Identify which cell holds the provided text, then report its (X, Y) central coordinate. 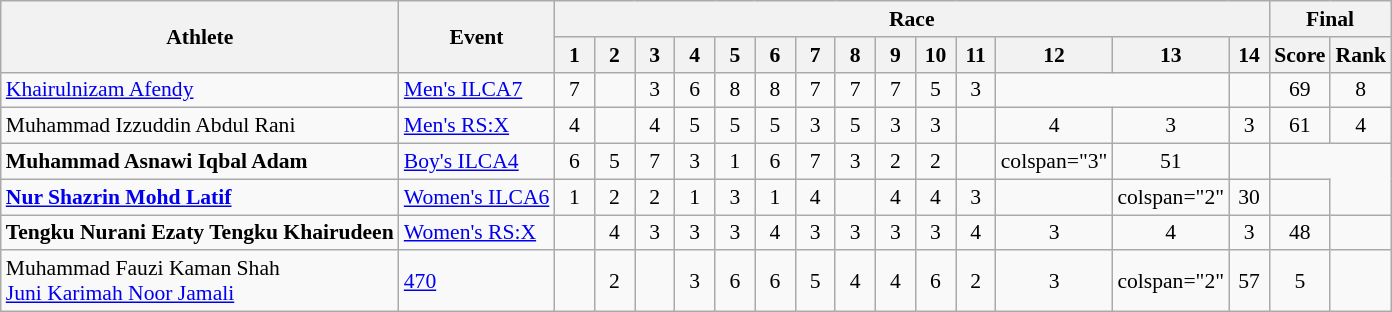
Score (1300, 55)
10 (935, 55)
colspan="3" (1054, 162)
Muhammad Asnawi Iqbal Adam (200, 162)
48 (1300, 233)
Nur Shazrin Mohd Latif (200, 197)
Tengku Nurani Ezaty Tengku Khairudeen (200, 233)
Muhammad Izzuddin Abdul Rani (200, 126)
Final (1330, 19)
Muhammad Fauzi Kaman ShahJuni Karimah Noor Jamali (200, 282)
30 (1249, 197)
Khairulnizam Afendy (200, 90)
9 (895, 55)
Women's ILCA6 (477, 197)
11 (976, 55)
Rank (1360, 55)
57 (1249, 282)
61 (1300, 126)
Race (912, 19)
69 (1300, 90)
Women's RS:X (477, 233)
13 (1170, 55)
470 (477, 282)
14 (1249, 55)
12 (1054, 55)
Boy's ILCA4 (477, 162)
51 (1170, 162)
Men's RS:X (477, 126)
Event (477, 36)
Athlete (200, 36)
Men's ILCA7 (477, 90)
